Return the (x, y) coordinate for the center point of the cell that contains the specified text.  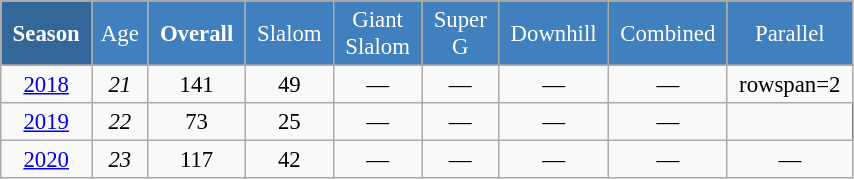
141 (196, 85)
Season (46, 34)
25 (289, 122)
Age (120, 34)
22 (120, 122)
Parallel (790, 34)
117 (196, 160)
2020 (46, 160)
Downhill (554, 34)
23 (120, 160)
42 (289, 160)
Super G (460, 34)
2018 (46, 85)
GiantSlalom (377, 34)
2019 (46, 122)
21 (120, 85)
Slalom (289, 34)
Combined (668, 34)
Overall (196, 34)
49 (289, 85)
rowspan=2 (790, 85)
73 (196, 122)
